Find where the given text appears and provide that cell's center as [x, y] coordinate. 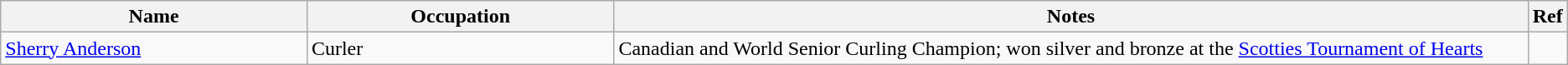
Sherry Anderson [154, 48]
Curler [460, 48]
Name [154, 17]
Canadian and World Senior Curling Champion; won silver and bronze at the Scotties Tournament of Hearts [1070, 48]
Notes [1070, 17]
Occupation [460, 17]
Ref [1548, 17]
